Find where the given text appears and provide that cell's center as [x, y] coordinate. 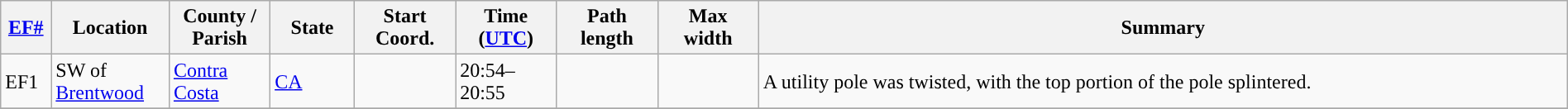
EF1 [26, 81]
State [313, 28]
SW of Brentwood [111, 81]
Location [111, 28]
Summary [1163, 28]
Start Coord. [404, 28]
A utility pole was twisted, with the top portion of the pole splintered. [1163, 81]
Path length [607, 28]
EF# [26, 28]
20:54–20:55 [506, 81]
Time (UTC) [506, 28]
Contra Costa [219, 81]
Max width [708, 28]
County / Parish [219, 28]
CA [313, 81]
